Provide the [X, Y] coordinate of the cell's center where the given text is located.  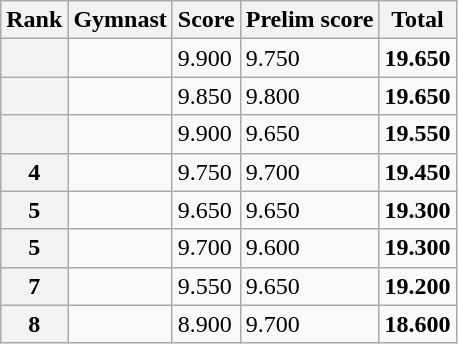
8.900 [206, 324]
19.550 [418, 134]
Gymnast [120, 20]
9.800 [310, 96]
9.850 [206, 96]
4 [34, 172]
19.200 [418, 286]
18.600 [418, 324]
9.600 [310, 248]
8 [34, 324]
Total [418, 20]
Rank [34, 20]
Prelim score [310, 20]
19.450 [418, 172]
7 [34, 286]
9.550 [206, 286]
Score [206, 20]
